Capture the cell that displays the provided text and extract its (X, Y) central coordinate. 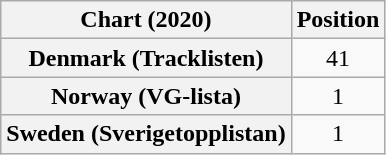
41 (338, 58)
Sweden (Sverigetopplistan) (146, 134)
Norway (VG-lista) (146, 96)
Chart (2020) (146, 20)
Denmark (Tracklisten) (146, 58)
Position (338, 20)
